Return the [x, y] coordinate for the center point of the cell that contains the specified text.  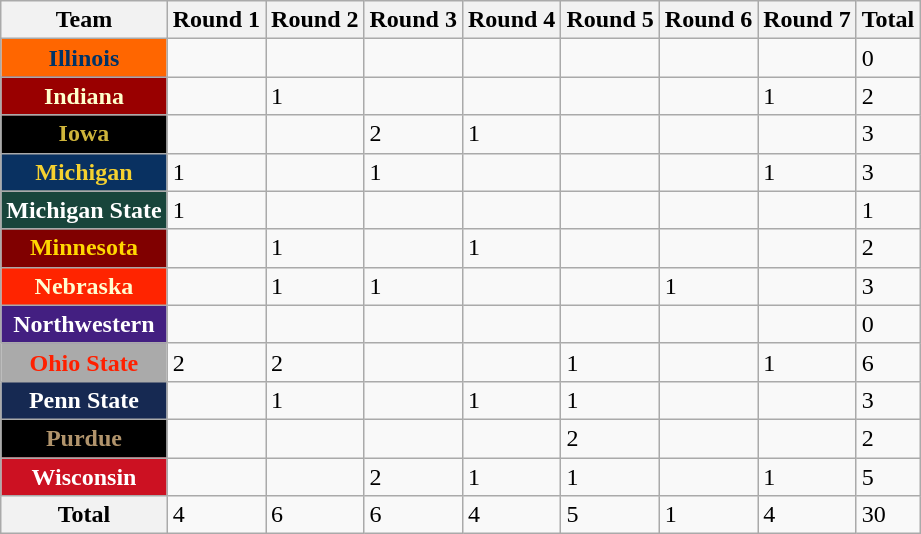
Wisconsin [84, 477]
Penn State [84, 400]
Round 4 [511, 20]
Indiana [84, 96]
Purdue [84, 438]
Michigan State [84, 210]
Round 2 [315, 20]
Michigan [84, 172]
Iowa [84, 134]
Minnesota [84, 248]
Round 3 [413, 20]
Round 5 [610, 20]
Team [84, 20]
Ohio State [84, 362]
Round 6 [708, 20]
30 [888, 515]
Northwestern [84, 324]
Nebraska [84, 286]
Round 7 [807, 20]
Round 1 [216, 20]
Illinois [84, 58]
